Extract the (x, y) coordinate from the center of the cell holding the provided text.  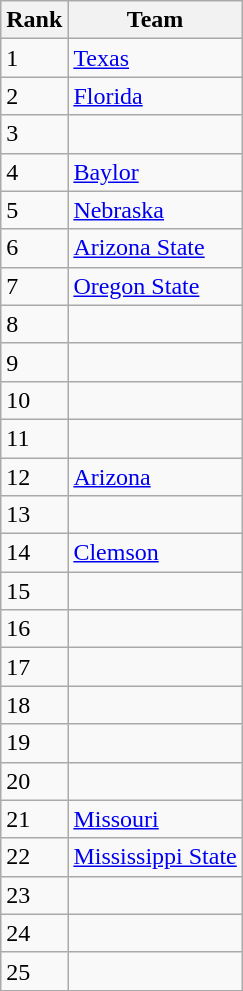
Nebraska (155, 210)
Oregon State (155, 286)
9 (34, 362)
18 (34, 705)
Baylor (155, 172)
7 (34, 286)
5 (34, 210)
4 (34, 172)
2 (34, 96)
Arizona (155, 477)
12 (34, 477)
21 (34, 819)
16 (34, 629)
Arizona State (155, 248)
Missouri (155, 819)
6 (34, 248)
Rank (34, 20)
Team (155, 20)
14 (34, 553)
19 (34, 743)
3 (34, 134)
Texas (155, 58)
13 (34, 515)
25 (34, 971)
24 (34, 933)
15 (34, 591)
10 (34, 400)
Clemson (155, 553)
17 (34, 667)
11 (34, 438)
22 (34, 857)
8 (34, 324)
Florida (155, 96)
1 (34, 58)
Mississippi State (155, 857)
20 (34, 781)
23 (34, 895)
